For the text-containing cell, return its midpoint in [x, y] coordinate format. 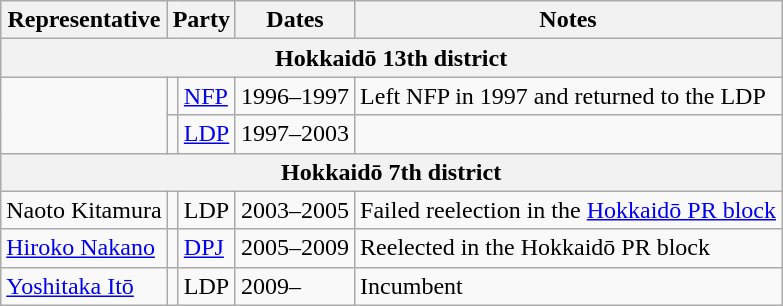
DPJ [206, 248]
Left NFP in 1997 and returned to the LDP [568, 96]
Yoshitaka Itō [84, 286]
Incumbent [568, 286]
2005–2009 [294, 248]
Representative [84, 20]
1997–2003 [294, 134]
NFP [206, 96]
Dates [294, 20]
Hokkaidō 13th district [392, 58]
Hokkaidō 7th district [392, 172]
Naoto Kitamura [84, 210]
2003–2005 [294, 210]
Notes [568, 20]
Hiroko Nakano [84, 248]
Reelected in the Hokkaidō PR block [568, 248]
Failed reelection in the Hokkaidō PR block [568, 210]
Party [201, 20]
2009– [294, 286]
1996–1997 [294, 96]
